Search for the cell housing the specified text and yield its (x, y) center coordinate. 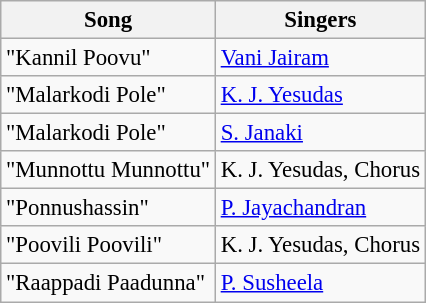
S. Janaki (320, 133)
Song (108, 20)
Vani Jairam (320, 58)
"Munnottu Munnottu" (108, 170)
"Kannil Poovu" (108, 58)
K. J. Yesudas (320, 95)
P. Jayachandran (320, 208)
P. Susheela (320, 283)
"Poovili Poovili" (108, 245)
Singers (320, 20)
"Raappadi Paadunna" (108, 283)
"Ponnushassin" (108, 208)
